Return (X, Y) of the center of cell containing provided text 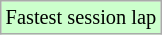
Fastest session lap (81, 17)
